Find where the given text appears and provide that cell's center as [x, y] coordinate. 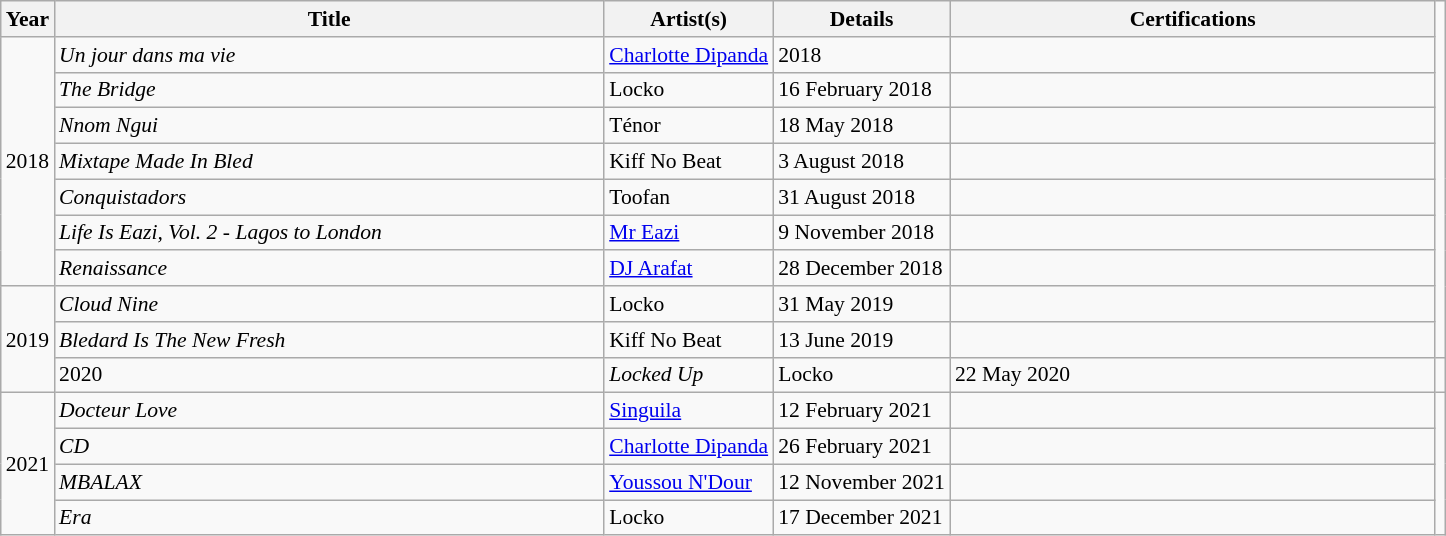
13 June 2019 [862, 340]
MBALAX [329, 482]
Conquistadors [329, 197]
Bledard Is The New Fresh [329, 340]
Title [329, 19]
2021 [28, 464]
The Bridge [329, 90]
3 August 2018 [862, 162]
Artist(s) [688, 19]
22 May 2020 [1192, 375]
Locked Up [688, 375]
26 February 2021 [862, 447]
16 February 2018 [862, 90]
31 May 2019 [862, 304]
31 August 2018 [862, 197]
Singuila [688, 411]
18 May 2018 [862, 126]
Docteur Love [329, 411]
Cloud Nine [329, 304]
Details [862, 19]
Certifications [1192, 19]
Ténor [688, 126]
Mixtape Made In Bled [329, 162]
DJ Arafat [688, 269]
Un jour dans ma vie [329, 55]
Youssou N'Dour [688, 482]
2020 [329, 375]
Toofan [688, 197]
Life Is Eazi, Vol. 2 - Lagos to London [329, 233]
12 November 2021 [862, 482]
12 February 2021 [862, 411]
Era [329, 518]
Renaissance [329, 269]
2019 [28, 340]
28 December 2018 [862, 269]
Mr Eazi [688, 233]
9 November 2018 [862, 233]
CD [329, 447]
17 December 2021 [862, 518]
Year [28, 19]
Nnom Ngui [329, 126]
